From the cell containing the given text, extract its center point as [X, Y] coordinate. 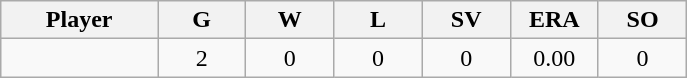
SV [466, 20]
SO [642, 20]
0.00 [554, 58]
Player [80, 20]
W [290, 20]
G [202, 20]
ERA [554, 20]
2 [202, 58]
L [378, 20]
